Locate the cell with the specified text and output its [X, Y] center coordinate. 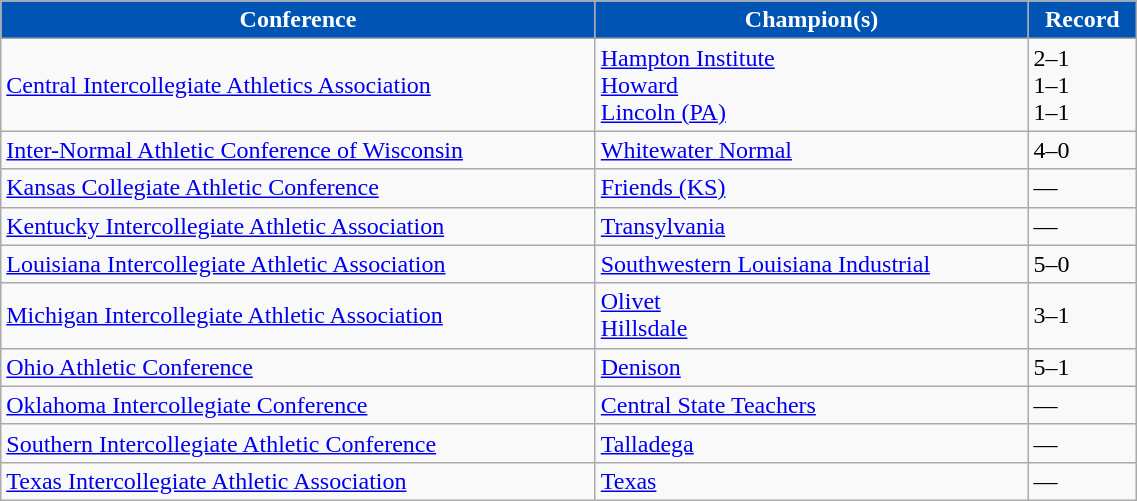
2–11–11–1 [1082, 85]
Southwestern Louisiana Industrial [812, 264]
Kentucky Intercollegiate Athletic Association [298, 226]
Champion(s) [812, 20]
Kansas Collegiate Athletic Conference [298, 188]
Inter-Normal Athletic Conference of Wisconsin [298, 150]
Denison [812, 367]
Friends (KS) [812, 188]
OlivetHillsdale [812, 316]
Hampton InstituteHowardLincoln (PA) [812, 85]
Central State Teachers [812, 405]
Southern Intercollegiate Athletic Conference [298, 443]
Central Intercollegiate Athletics Association [298, 85]
Louisiana Intercollegiate Athletic Association [298, 264]
Michigan Intercollegiate Athletic Association [298, 316]
Whitewater Normal [812, 150]
Transylvania [812, 226]
Ohio Athletic Conference [298, 367]
3–1 [1082, 316]
Texas Intercollegiate Athletic Association [298, 481]
Record [1082, 20]
5–0 [1082, 264]
Talladega [812, 443]
Conference [298, 20]
4–0 [1082, 150]
Oklahoma Intercollegiate Conference [298, 405]
Texas [812, 481]
5–1 [1082, 367]
